Determine the [x, y] coordinate at the center of the cell enclosing the given text.  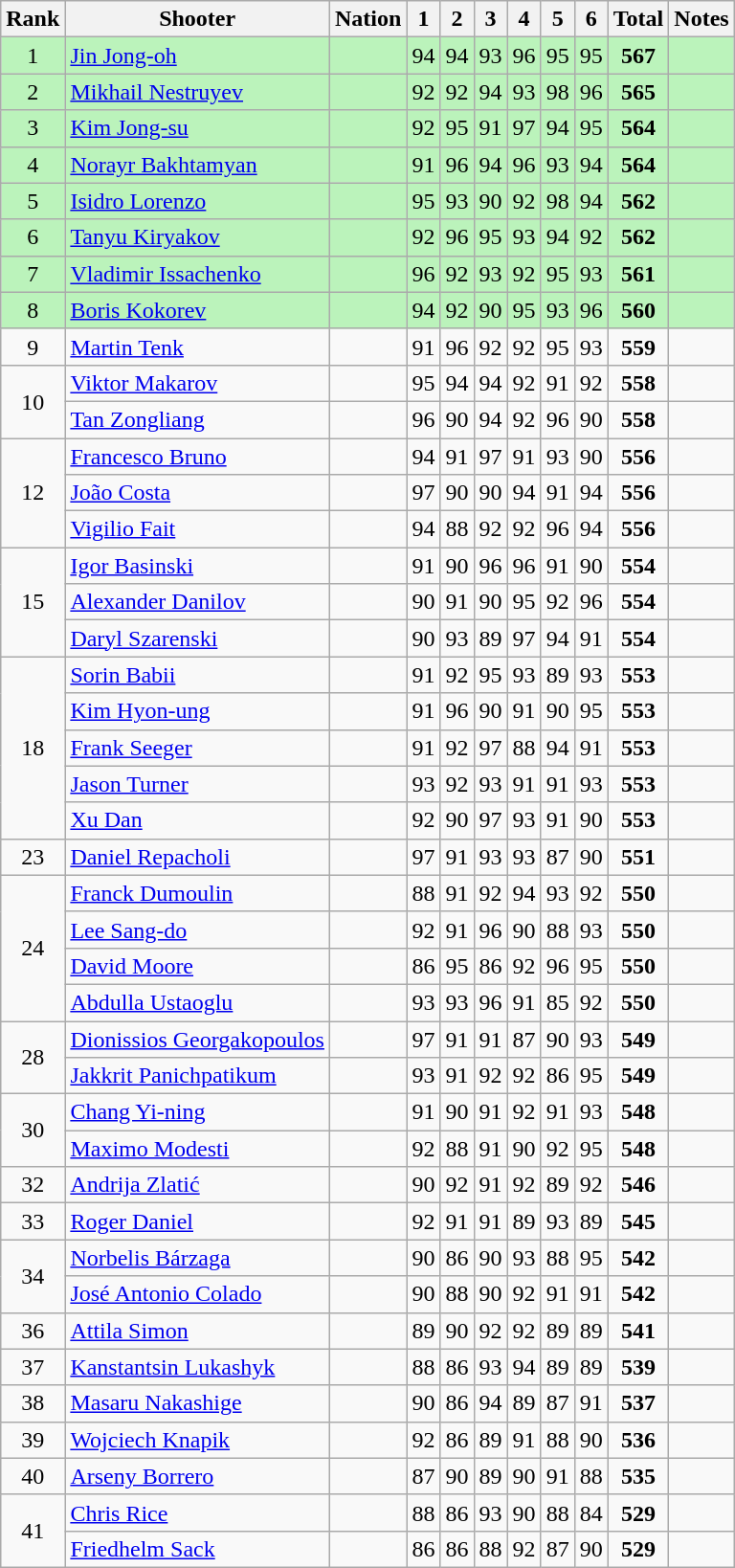
Chris Rice [197, 1512]
41 [33, 1531]
Martin Tenk [197, 347]
José Antonio Colado [197, 1294]
15 [33, 602]
537 [638, 1403]
551 [638, 857]
85 [557, 1002]
535 [638, 1476]
40 [33, 1476]
Daniel Repacholi [197, 857]
Dionissios Georgakopoulos [197, 1039]
Xu Dan [197, 820]
36 [33, 1331]
Abdulla Ustaoglu [197, 1002]
37 [33, 1367]
Notes [702, 19]
Kanstantsin Lukashyk [197, 1367]
Francesco Bruno [197, 457]
7 [33, 274]
Norbelis Bárzaga [197, 1258]
João Costa [197, 493]
Total [638, 19]
Chang Yi-ning [197, 1112]
39 [33, 1440]
84 [591, 1512]
Jason Turner [197, 784]
Roger Daniel [197, 1221]
38 [33, 1403]
541 [638, 1331]
Vladimir Issachenko [197, 274]
33 [33, 1221]
34 [33, 1276]
Alexander Danilov [197, 602]
546 [638, 1185]
Attila Simon [197, 1331]
8 [33, 310]
10 [33, 401]
9 [33, 347]
Viktor Makarov [197, 383]
Maximo Modesti [197, 1149]
Jakkrit Panichpatikum [197, 1076]
Franck Dumoulin [197, 893]
536 [638, 1440]
Jin Jong-oh [197, 56]
Kim Jong-su [197, 128]
24 [33, 948]
Masaru Nakashige [197, 1403]
David Moore [197, 966]
Kim Hyon-ung [197, 711]
Rank [33, 19]
Boris Kokorev [197, 310]
Vigilio Fait [197, 529]
Arseny Borrero [197, 1476]
Andrija Zlatić [197, 1185]
12 [33, 493]
Friedhelm Sack [197, 1549]
23 [33, 857]
Norayr Bakhtamyan [197, 165]
Isidro Lorenzo [197, 201]
Daryl Szarenski [197, 638]
567 [638, 56]
28 [33, 1057]
561 [638, 274]
560 [638, 310]
Frank Seeger [197, 748]
565 [638, 92]
Shooter [197, 19]
545 [638, 1221]
539 [638, 1367]
Tanyu Kiryakov [197, 237]
Igor Basinski [197, 566]
Wojciech Knapik [197, 1440]
Tan Zongliang [197, 419]
Sorin Babii [197, 675]
18 [33, 748]
Mikhail Nestruyev [197, 92]
32 [33, 1185]
Nation [367, 19]
Lee Sang-do [197, 930]
559 [638, 347]
30 [33, 1131]
